Capture the cell that displays the provided text and extract its (X, Y) central coordinate. 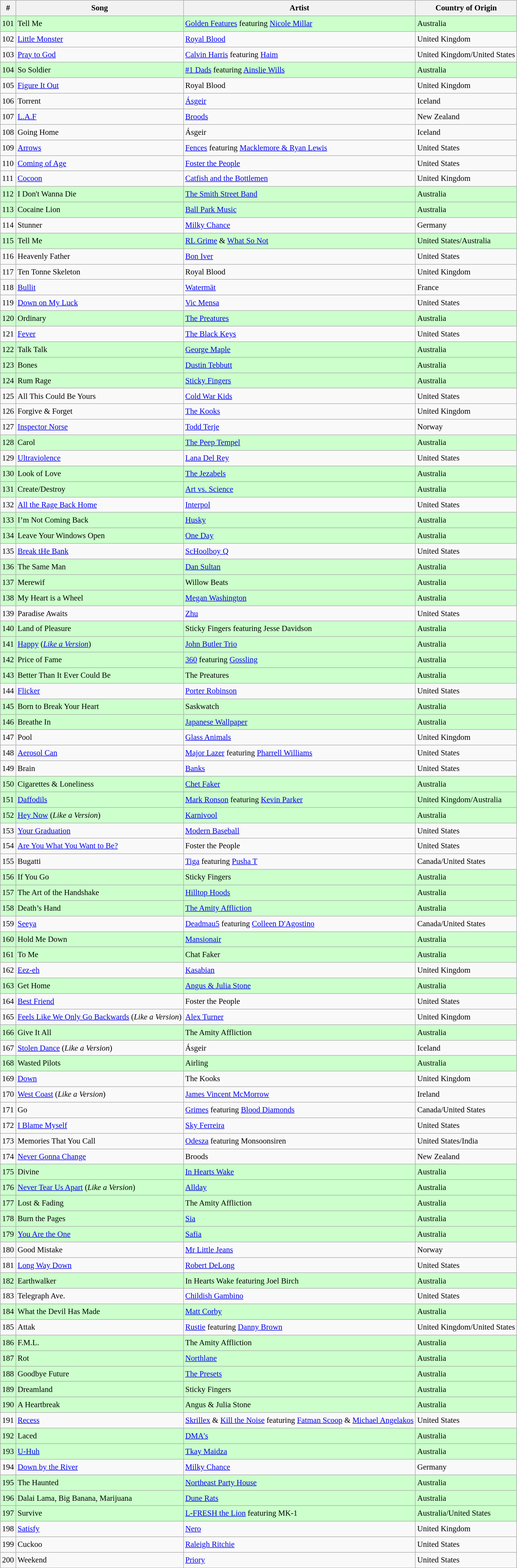
146 (8, 722)
Deadmau5 featuring Colleen D'Agostino (300, 924)
Stunner (100, 225)
103 (8, 55)
120 (8, 319)
Rot (100, 1358)
136 (8, 567)
166 (8, 1033)
Safia (300, 1234)
114 (8, 225)
Husky (300, 520)
154 (8, 846)
150 (8, 784)
139 (8, 613)
Price of Fame (100, 660)
A Heartbreak (100, 1405)
Weekend (100, 1560)
Create/Destroy (100, 489)
173 (8, 1141)
128 (8, 443)
144 (8, 691)
Ireland (466, 1094)
George Maple (300, 349)
189 (8, 1390)
108 (8, 132)
Look of Love (100, 474)
109 (8, 148)
Down (100, 1079)
178 (8, 1218)
175 (8, 1172)
149 (8, 769)
133 (8, 520)
198 (8, 1529)
Burn the Pages (100, 1218)
107 (8, 116)
130 (8, 474)
Ball Park Music (300, 210)
Cocaine Lion (100, 210)
197 (8, 1514)
Stolen Dance (Like a Version) (100, 1048)
West Coast (Like a Version) (100, 1094)
196 (8, 1498)
One Day (300, 536)
129 (8, 458)
Going Home (100, 132)
132 (8, 505)
185 (8, 1327)
Are You What You Want to Be? (100, 846)
Ultraviolence (100, 458)
All This Could Be Yours (100, 396)
Little Monster (100, 40)
Never Gonna Change (100, 1157)
Inspector Norse (100, 427)
Daffodils (100, 800)
Best Friend (100, 1001)
The Jezabels (300, 474)
Born to Break Your Heart (100, 706)
164 (8, 1001)
Mr Little Jeans (300, 1250)
170 (8, 1094)
Sticky Fingers featuring Jesse Davidson (300, 629)
Never Tear Us Apart (Like a Version) (100, 1188)
Get Home (100, 986)
137 (8, 582)
The Smith Street Band (300, 194)
Tkay Maidza (300, 1451)
104 (8, 70)
161 (8, 955)
Hold Me Down (100, 939)
L-FRESH the Lion featuring MK-1 (300, 1514)
188 (8, 1374)
124 (8, 380)
113 (8, 210)
158 (8, 909)
101 (8, 24)
138 (8, 598)
United States/Australia (466, 241)
106 (8, 101)
Ten Tonne Skeleton (100, 272)
Allday (300, 1188)
Odesza featuring Monsoonsiren (300, 1141)
Torrent (100, 101)
172 (8, 1125)
156 (8, 877)
You Are the One (100, 1234)
#1 Dads featuring Ainslie Wills (300, 70)
151 (8, 800)
F.M.L. (100, 1343)
140 (8, 629)
Childish Gambino (300, 1296)
Good Mistake (100, 1250)
122 (8, 349)
What the Devil Has Made (100, 1312)
France (466, 288)
If You Go (100, 877)
195 (8, 1482)
Survive (100, 1514)
160 (8, 939)
Artist (300, 8)
Saskwatch (300, 706)
Megan Washington (300, 598)
Northlane (300, 1358)
168 (8, 1064)
184 (8, 1312)
Vic Mensa (300, 303)
Bon Iver (300, 256)
125 (8, 396)
179 (8, 1234)
I Don't Wanna Die (100, 194)
Go (100, 1110)
171 (8, 1110)
Mark Ronson featuring Kevin Parker (300, 800)
Kasabian (300, 970)
I’m Not Coming Back (100, 520)
Bugatti (100, 861)
127 (8, 427)
Dan Sultan (300, 567)
Dustin Tebbutt (300, 365)
The Presets (300, 1374)
131 (8, 489)
181 (8, 1265)
Glass Animals (300, 737)
123 (8, 365)
145 (8, 706)
Pool (100, 737)
Laced (100, 1436)
Talk Talk (100, 349)
Karnivool (300, 815)
Sky Ferreira (300, 1125)
Feels Like We Only Go Backwards (Like a Version) (100, 1017)
Aerosol Can (100, 753)
# (8, 8)
Robert DeLong (300, 1265)
ScHoolboy Q (300, 552)
Give It All (100, 1033)
Chat Faker (300, 955)
Wasted Pilots (100, 1064)
119 (8, 303)
The Same Man (100, 567)
Grimes featuring Blood Diamonds (300, 1110)
191 (8, 1421)
167 (8, 1048)
Airling (300, 1064)
Heavenly Father (100, 256)
Cocoon (100, 179)
111 (8, 179)
Japanese Wallpaper (300, 722)
Land of Pleasure (100, 629)
159 (8, 924)
Porter Robinson (300, 691)
Cuckoo (100, 1545)
Bullit (100, 288)
115 (8, 241)
Seeya (100, 924)
199 (8, 1545)
180 (8, 1250)
162 (8, 970)
United Kingdom/Australia (466, 800)
143 (8, 676)
186 (8, 1343)
Attak (100, 1327)
John Butler Trio (300, 645)
Northeast Party House (300, 1482)
Lana Del Rey (300, 458)
Divine (100, 1172)
Memories That You Call (100, 1141)
165 (8, 1017)
Your Graduation (100, 831)
Song (100, 8)
Fences featuring Macklemore & Ryan Lewis (300, 148)
The Black Keys (300, 334)
Cold War Kids (300, 396)
Alex Turner (300, 1017)
Dune Rats (300, 1498)
Sia (300, 1218)
Skrillex & Kill the Noise featuring Fatman Scoop & Michael Angelakos (300, 1421)
The Peep Tempel (300, 443)
183 (8, 1296)
I Blame Myself (100, 1125)
174 (8, 1157)
126 (8, 412)
All the Rage Back Home (100, 505)
Flicker (100, 691)
Satisfy (100, 1529)
117 (8, 272)
Rustie featuring Danny Brown (300, 1327)
141 (8, 645)
United States/India (466, 1141)
Better Than It Ever Could Be (100, 676)
177 (8, 1203)
176 (8, 1188)
148 (8, 753)
In Hearts Wake (300, 1172)
Bones (100, 365)
135 (8, 552)
Breathe In (100, 722)
L.A.F (100, 116)
187 (8, 1358)
Golden Features featuring Nicole Millar (300, 24)
Death’s Hand (100, 909)
Forgive & Forget (100, 412)
Watermät (300, 288)
142 (8, 660)
360 featuring Gossling (300, 660)
Figure It Out (100, 86)
118 (8, 288)
Brain (100, 769)
192 (8, 1436)
Happy (Like a Version) (100, 645)
Interpol (300, 505)
Rum Rage (100, 380)
In Hearts Wake featuring Joel Birch (300, 1281)
Eez-eh (100, 970)
Chet Faker (300, 784)
Art vs. Science (300, 489)
Zhu (300, 613)
153 (8, 831)
112 (8, 194)
Break tHe Bank (100, 552)
121 (8, 334)
The Haunted (100, 1482)
Raleigh Ritchie (300, 1545)
Todd Terje (300, 427)
So Soldier (100, 70)
Recess (100, 1421)
Banks (300, 769)
Nero (300, 1529)
Australia/United States (466, 1514)
Fever (100, 334)
Telegraph Ave. (100, 1296)
Carol (100, 443)
Matt Corby (300, 1312)
DMA's (300, 1436)
Lost & Fading (100, 1203)
Coming of Age (100, 164)
Dalai Lama, Big Banana, Marijuana (100, 1498)
116 (8, 256)
Dreamland (100, 1390)
Catfish and the Bottlemen (300, 179)
155 (8, 861)
Hey Now (Like a Version) (100, 815)
110 (8, 164)
Calvin Harris featuring Haim (300, 55)
182 (8, 1281)
194 (8, 1467)
Priory (300, 1560)
134 (8, 536)
RL Grime & What So Not (300, 241)
To Me (100, 955)
Country of Origin (466, 8)
Down on My Luck (100, 303)
147 (8, 737)
Hilltop Hoods (300, 893)
102 (8, 40)
169 (8, 1079)
Earthwalker (100, 1281)
Pray to God (100, 55)
Down by the River (100, 1467)
My Heart is a Wheel (100, 598)
Leave Your Windows Open (100, 536)
Willow Beats (300, 582)
Tiga featuring Pusha T (300, 861)
Cigarettes & Loneliness (100, 784)
James Vincent McMorrow (300, 1094)
Mansionair (300, 939)
Arrows (100, 148)
Merewif (100, 582)
U-Huh (100, 1451)
Modern Baseball (300, 831)
Ordinary (100, 319)
Major Lazer featuring Pharrell Williams (300, 753)
Goodbye Future (100, 1374)
193 (8, 1451)
157 (8, 893)
200 (8, 1560)
163 (8, 986)
The Art of the Handshake (100, 893)
Paradise Awaits (100, 613)
190 (8, 1405)
Long Way Down (100, 1265)
105 (8, 86)
152 (8, 815)
